Pinpoint the cell where the given text exists, returning its (x, y) midpoint coordinate. 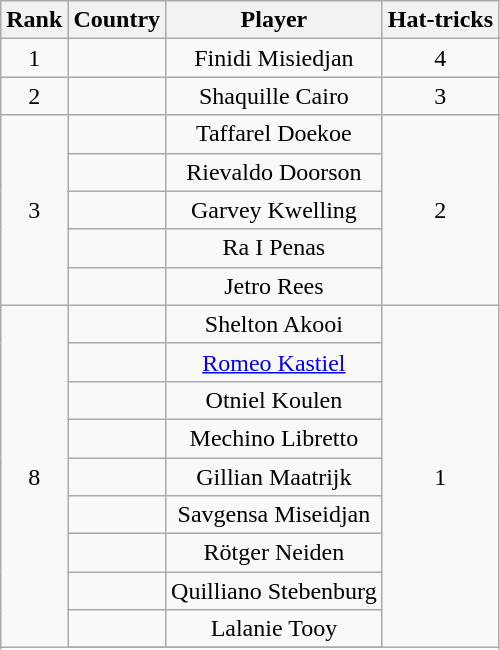
Shelton Akooi (274, 324)
Player (274, 20)
Savgensa Miseidjan (274, 515)
Mechino Libretto (274, 438)
Romeo Kastiel (274, 362)
Otniel Koulen (274, 400)
Shaquille Cairo (274, 96)
Rötger Neiden (274, 553)
Rievaldo Doorson (274, 172)
Finidi Misiedjan (274, 58)
Garvey Kwelling (274, 210)
Jetro Rees (274, 286)
4 (440, 58)
8 (34, 476)
Taffarel Doekoe (274, 134)
Quilliano Stebenburg (274, 591)
Rank (34, 20)
Gillian Maatrijk (274, 477)
Hat-tricks (440, 20)
Country (117, 20)
Lalanie Tooy (274, 629)
Ra I Penas (274, 248)
